Locate the cell with the specified text and output its [X, Y] center coordinate. 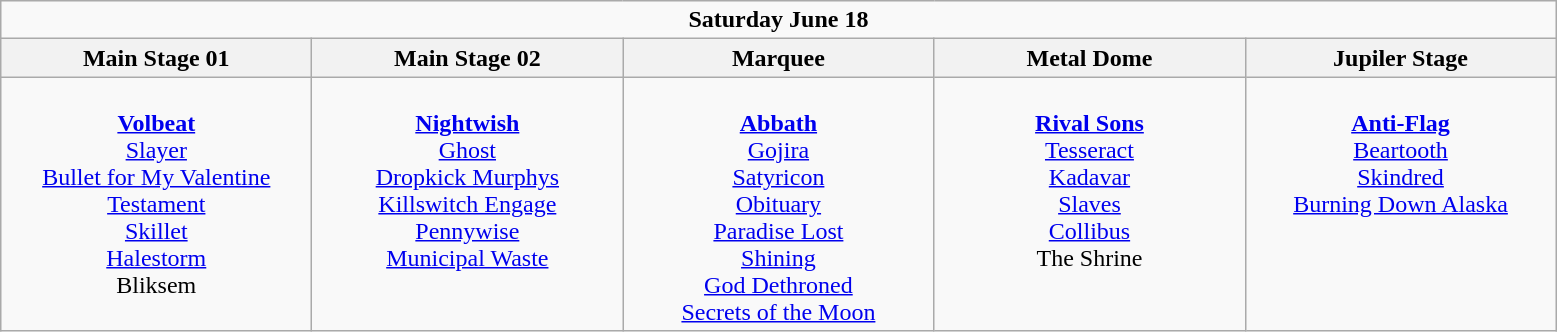
Main Stage 01 [156, 58]
Saturday June 18 [778, 20]
Anti-Flag Beartooth Skindred Burning Down Alaska [1400, 204]
Main Stage 02 [468, 58]
Marquee [778, 58]
Abbath Gojira Satyricon Obituary Paradise Lost Shining God Dethroned Secrets of the Moon [778, 204]
Volbeat Slayer Bullet for My Valentine Testament Skillet Halestorm Bliksem [156, 204]
Nightwish Ghost Dropkick Murphys Killswitch Engage Pennywise Municipal Waste [468, 204]
Rival Sons Tesseract Kadavar Slaves Collibus The Shrine [1090, 204]
Metal Dome [1090, 58]
Jupiler Stage [1400, 58]
